Identify which cell holds the provided text, then report its [x, y] central coordinate. 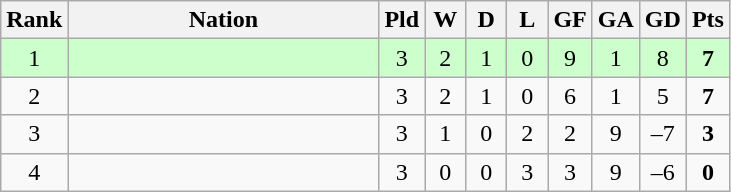
L [528, 20]
–7 [662, 134]
6 [570, 96]
GA [616, 20]
4 [34, 172]
5 [662, 96]
Nation [224, 20]
Rank [34, 20]
D [486, 20]
GF [570, 20]
W [446, 20]
8 [662, 58]
Pts [708, 20]
–6 [662, 172]
GD [662, 20]
Pld [402, 20]
